Return [X, Y] of the center of cell containing provided text 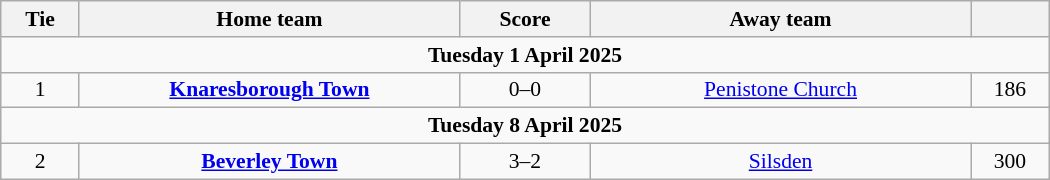
Penistone Church [781, 90]
Knaresborough Town [269, 90]
Tie [40, 19]
Tuesday 8 April 2025 [525, 126]
1 [40, 90]
Home team [269, 19]
300 [1010, 162]
Score [524, 19]
Beverley Town [269, 162]
Away team [781, 19]
Silsden [781, 162]
Tuesday 1 April 2025 [525, 55]
2 [40, 162]
0–0 [524, 90]
186 [1010, 90]
3–2 [524, 162]
